From the cell containing the given text, extract its center point as (x, y) coordinate. 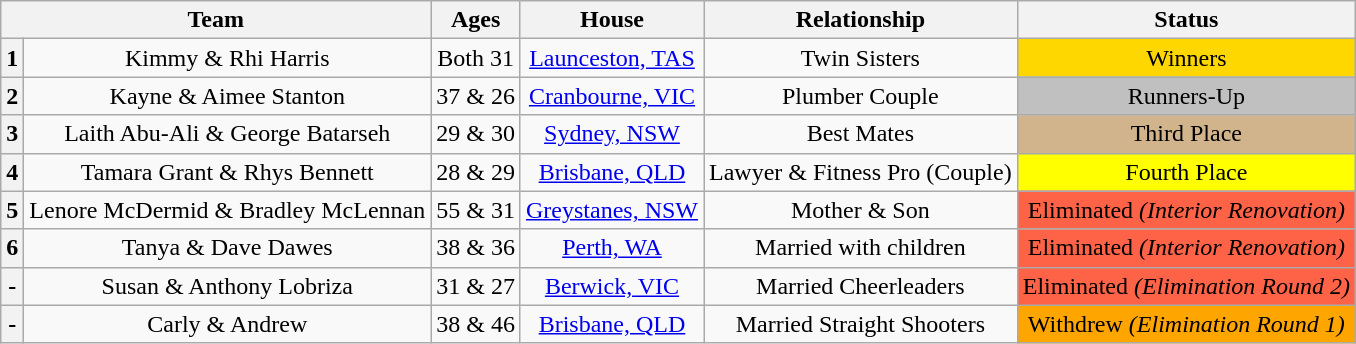
3 (12, 134)
37 & 26 (476, 96)
Plumber Couple (861, 96)
Tamara Grant & Rhys Bennett (228, 172)
Kayne & Aimee Stanton (228, 96)
55 & 31 (476, 210)
1 (12, 58)
4 (12, 172)
Withdrew (Elimination Round 1) (1186, 324)
Twin Sisters (861, 58)
38 & 36 (476, 248)
Perth, WA (612, 248)
Winners (1186, 58)
Lenore McDermid & Bradley McLennan (228, 210)
House (612, 20)
Runners-Up (1186, 96)
Susan & Anthony Lobriza (228, 286)
Carly & Andrew (228, 324)
Married with children (861, 248)
Ages (476, 20)
Kimmy & Rhi Harris (228, 58)
Laith Abu-Ali & George Batarseh (228, 134)
Berwick, VIC (612, 286)
28 & 29 (476, 172)
6 (12, 248)
Status (1186, 20)
Sydney, NSW (612, 134)
Married Cheerleaders (861, 286)
29 & 30 (476, 134)
Best Mates (861, 134)
Mother & Son (861, 210)
Third Place (1186, 134)
38 & 46 (476, 324)
Fourth Place (1186, 172)
Cranbourne, VIC (612, 96)
Lawyer & Fitness Pro (Couple) (861, 172)
Married Straight Shooters (861, 324)
5 (12, 210)
Both 31 (476, 58)
Greystanes, NSW (612, 210)
2 (12, 96)
Launceston, TAS (612, 58)
Relationship (861, 20)
Eliminated (Elimination Round 2) (1186, 286)
Team (216, 20)
31 & 27 (476, 286)
Tanya & Dave Dawes (228, 248)
